Pinpoint the cell where the given text exists, returning its (x, y) midpoint coordinate. 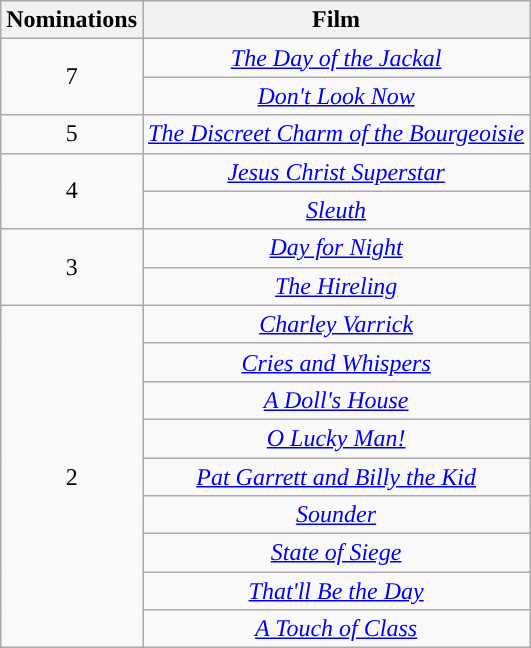
Pat Garrett and Billy the Kid (336, 477)
7 (72, 77)
Jesus Christ Superstar (336, 172)
4 (72, 191)
2 (72, 476)
Don't Look Now (336, 96)
Charley Varrick (336, 324)
5 (72, 134)
State of Siege (336, 553)
Day for Night (336, 248)
The Day of the Jackal (336, 58)
Film (336, 20)
The Hireling (336, 286)
The Discreet Charm of the Bourgeoisie (336, 134)
3 (72, 267)
O Lucky Man! (336, 438)
A Doll's House (336, 400)
Nominations (72, 20)
A Touch of Class (336, 629)
That'll Be the Day (336, 591)
Sounder (336, 515)
Sleuth (336, 210)
Cries and Whispers (336, 362)
